Output the (x, y) coordinate of the center of the cell containing the given text.  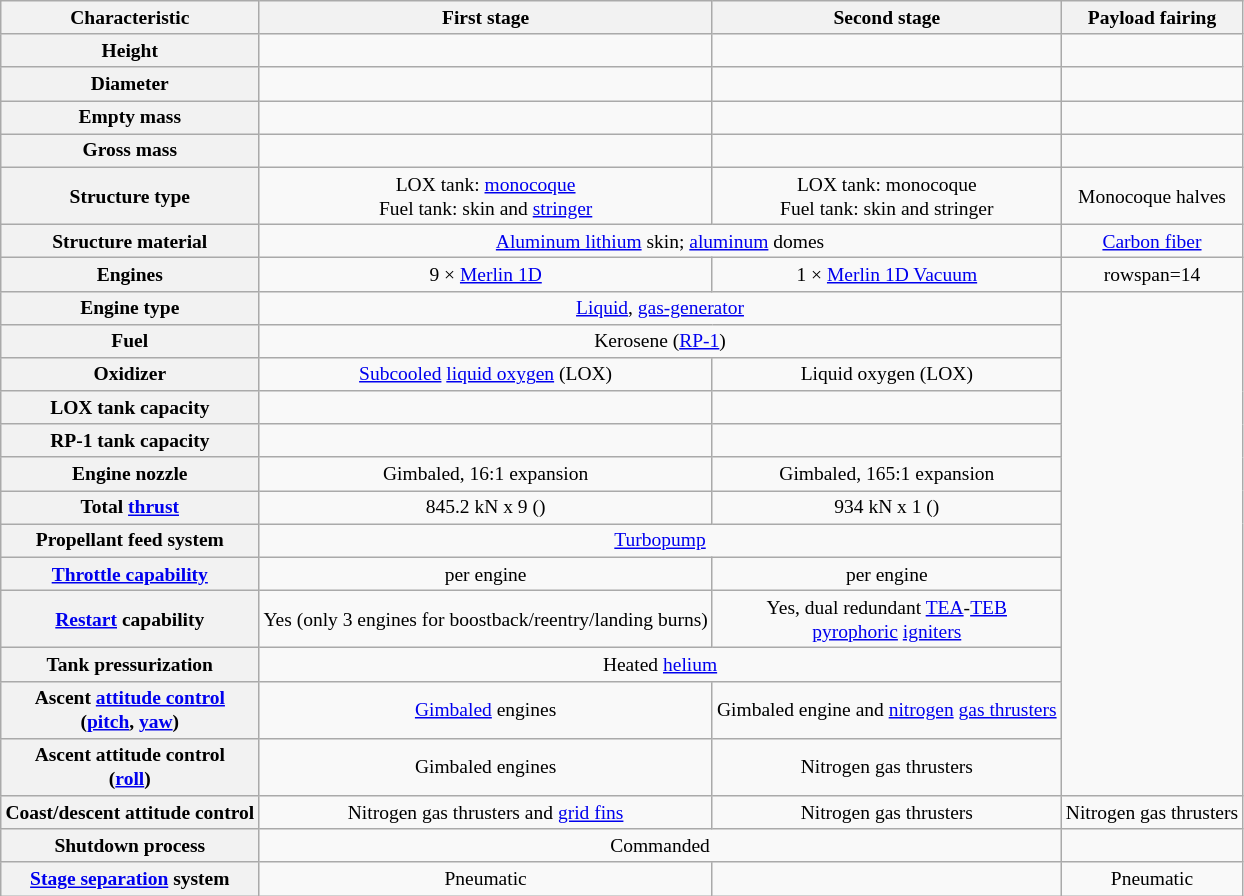
LOX tank capacity (130, 408)
Diameter (130, 84)
Commanded (660, 846)
Ascent attitude control (pitch, yaw) (130, 710)
Second stage (886, 18)
Gimbaled engine and nitrogen gas thrusters (886, 710)
Structure material (130, 240)
Total thrust (130, 508)
rowspan=14 (1152, 274)
First stage (486, 18)
Engine type (130, 308)
Throttle capability (130, 574)
Carbon fiber (1152, 240)
Monocoque halves (1152, 196)
Shutdown process (130, 846)
Engines (130, 274)
Gross mass (130, 150)
Engine nozzle (130, 474)
Kerosene (RP-1) (660, 340)
Height (130, 50)
9 × Merlin 1D (486, 274)
RP-1 tank capacity (130, 440)
Propellant feed system (130, 540)
Liquid, gas-generator (660, 308)
Subcooled liquid oxygen (LOX) (486, 374)
Stage separation system (130, 878)
Aluminum lithium skin; aluminum domes (660, 240)
Payload fairing (1152, 18)
Fuel (130, 340)
Gimbaled, 165:1 expansion (886, 474)
Yes, dual redundant TEA-TEB pyrophoric igniters (886, 620)
Nitrogen gas thrusters and grid fins (486, 812)
Coast/descent attitude control (130, 812)
Yes (only 3 engines for boostback/reentry/landing burns) (486, 620)
Tank pressurization (130, 664)
1 × Merlin 1D Vacuum (886, 274)
Turbopump (660, 540)
Heated helium (660, 664)
Restart capability (130, 620)
Liquid oxygen (LOX) (886, 374)
Characteristic (130, 18)
934 kN x 1 () (886, 508)
Gimbaled, 16:1 expansion (486, 474)
845.2 kN x 9 () (486, 508)
Structure type (130, 196)
Oxidizer (130, 374)
Empty mass (130, 118)
Ascent attitude control(roll) (130, 766)
